Identify which cell holds the provided text, then report its (x, y) central coordinate. 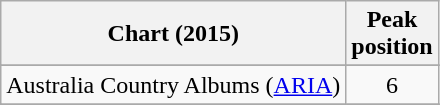
Peakposition (392, 34)
6 (392, 85)
Australia Country Albums (ARIA) (174, 85)
Chart (2015) (174, 34)
